Pinpoint the cell where the given text exists, returning its (x, y) midpoint coordinate. 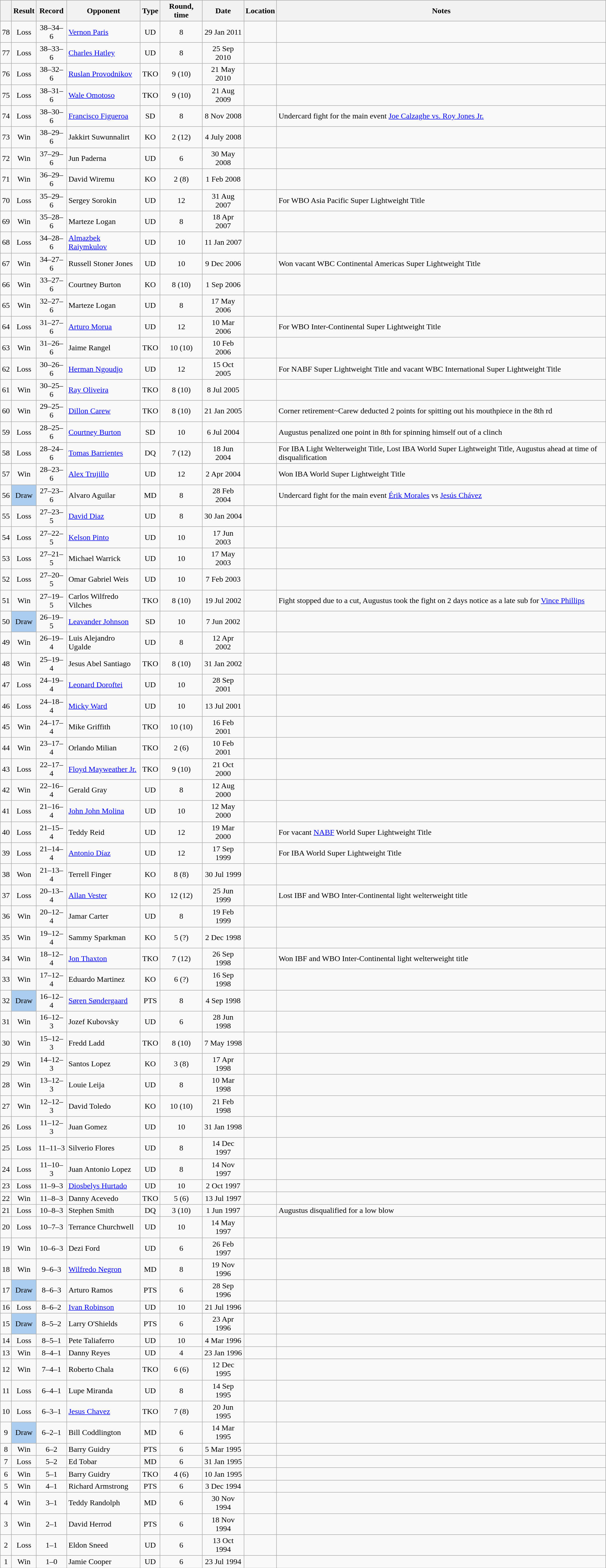
David Wiremu (104, 179)
25 Sep 2010 (223, 53)
Michael Warrick (104, 558)
Won IBF and WBO Inter-Continental light welterweight title (441, 959)
28 Sep 1996 (223, 1290)
48 (6, 664)
32–27–6 (51, 306)
Teddy Randolph (104, 1503)
26–19–4 (51, 643)
Eldon Sneed (104, 1545)
Mike Griffith (104, 727)
2 (6) (181, 748)
Roberto Chala (104, 1369)
34 (6, 959)
Won (24, 874)
67 (6, 263)
Augustus penalized one point in 8th for spinning himself out of a clinch (441, 432)
Danny Acevedo (104, 1198)
30–25–6 (51, 390)
Teddy Reid (104, 832)
Lupe Miranda (104, 1391)
38 (6, 874)
4 Sep 1998 (223, 1001)
34–28–6 (51, 242)
3 Dec 1994 (223, 1486)
24–19–4 (51, 685)
Larry O'Shields (104, 1324)
71 (6, 179)
36 (6, 916)
For WBO Inter-Continental Super Lightweight Title (441, 327)
21 (6, 1210)
19–12–4 (51, 937)
9 Dec 2006 (223, 263)
17 May 2003 (223, 558)
Almazbek Raiymkulov (104, 242)
Allan Vester (104, 895)
6 Jul 2004 (223, 432)
66 (6, 285)
David Herrod (104, 1524)
52 (6, 579)
Tomas Barrientes (104, 453)
72 (6, 158)
Gerald Gray (104, 790)
38–32–6 (51, 74)
Won IBA World Super Lightweight Title (441, 474)
4 Mar 1996 (223, 1340)
Undercard fight for the main event Joe Calzaghe vs. Roy Jones Jr. (441, 116)
20 (6, 1227)
28–24–6 (51, 453)
24–18–4 (51, 706)
24–17–4 (51, 727)
2 Apr 2004 (223, 474)
Sergey Sorokin (104, 200)
17 Jun 2003 (223, 537)
Stephen Smith (104, 1210)
12–12–3 (51, 1106)
12 Apr 2002 (223, 643)
Danny Reyes (104, 1353)
38–31–6 (51, 95)
For vacant NABF World Super Lightweight Title (441, 832)
59 (6, 432)
Undercard fight for the main event Érik Morales vs Jesús Chávez (441, 495)
Jesus Abel Santiago (104, 664)
41 (6, 811)
77 (6, 53)
17–12–4 (51, 980)
58 (6, 453)
23 Apr 1996 (223, 1324)
63 (6, 348)
2 (6, 1545)
3 (10) (181, 1210)
38–34–6 (51, 32)
Fredd Ladd (104, 1043)
Bill Coddlington (104, 1433)
John John Molina (104, 811)
74 (6, 116)
46 (6, 706)
18 Nov 1994 (223, 1524)
50 (6, 622)
75 (6, 95)
Jon Thaxton (104, 959)
35–28–6 (51, 221)
23 Jan 1996 (223, 1353)
1–0 (51, 1562)
Jun Paderna (104, 158)
David Toledo (104, 1106)
17 May 2006 (223, 306)
5–1 (51, 1474)
Wilfredo Negron (104, 1270)
15 (6, 1324)
25 (6, 1148)
13 Jul 1997 (223, 1198)
69 (6, 221)
21 Jul 1996 (223, 1307)
21 Feb 1998 (223, 1106)
Wale Omotoso (104, 95)
54 (6, 537)
5 (6, 1486)
5 Mar 1995 (223, 1449)
64 (6, 327)
3 (8) (181, 1064)
34–27–6 (51, 263)
Eduardo Martinez (104, 980)
25–19–4 (51, 664)
26–19–5 (51, 622)
Floyd Mayweather Jr. (104, 769)
60 (6, 411)
David Diaz (104, 516)
35–29–6 (51, 200)
Alvaro Aguilar (104, 495)
7 May 1998 (223, 1043)
12 May 2000 (223, 811)
20–12–4 (51, 916)
Jamie Cooper (104, 1562)
18–12–4 (51, 959)
Result (24, 11)
Charles Hatley (104, 53)
Dezi Ford (104, 1248)
14 Mar 1995 (223, 1433)
53 (6, 558)
4–1 (51, 1486)
22–16–4 (51, 790)
38–33–6 (51, 53)
33 (6, 980)
Vernon Paris (104, 32)
10 Jan 1995 (223, 1474)
6–2 (51, 1449)
4 (6) (181, 1474)
Ray Oliveira (104, 390)
Juan Antonio Lopez (104, 1169)
Leavander Johnson (104, 622)
Omar Gabriel Weis (104, 579)
27–19–5 (51, 600)
11 Jan 2007 (223, 242)
11 (6, 1391)
Type (150, 11)
2 (12) (181, 137)
12 (12) (181, 895)
31–27–6 (51, 327)
30 (6, 1043)
5 (6) (181, 1198)
8–6–3 (51, 1290)
31 Jan 1995 (223, 1462)
21–16–4 (51, 811)
31–26–6 (51, 348)
19 Nov 1996 (223, 1270)
61 (6, 390)
22–17–4 (51, 769)
30 May 2008 (223, 158)
28 Feb 2004 (223, 495)
Jamar Carter (104, 916)
Jakkirt Suwunnalirt (104, 137)
8 (8) (181, 874)
10 Feb 2001 (223, 748)
33–27–6 (51, 285)
28 Sep 2001 (223, 685)
Won vacant WBC Continental Americas Super Lightweight Title (441, 263)
38–29–6 (51, 137)
55 (6, 516)
3 (6, 1524)
Juan Gomez (104, 1127)
44 (6, 748)
24 (6, 1169)
Notes (441, 11)
14 Dec 1997 (223, 1148)
27–23–5 (51, 516)
16–12–3 (51, 1022)
21 Oct 2000 (223, 769)
11–8–3 (51, 1198)
37–29–6 (51, 158)
1–1 (51, 1545)
28–25–6 (51, 432)
31 (6, 1022)
Ivan Robinson (104, 1307)
21 Aug 2009 (223, 95)
Jesus Chavez (104, 1411)
Dillon Carew (104, 411)
73 (6, 137)
5 (?) (181, 937)
18 (6, 1270)
14–12–3 (51, 1064)
27 (6, 1106)
17 Sep 1999 (223, 853)
29 (6, 1064)
Carlos Wilfredo Vilches (104, 600)
21 May 2010 (223, 74)
16 Sep 1998 (223, 980)
Ruslan Provodnikov (104, 74)
5–2 (51, 1462)
For IBA Light Welterweight Title, Lost IBA World Super Lightweight Title, Augustus ahead at time of disqualification (441, 453)
2 Oct 1997 (223, 1186)
76 (6, 74)
6–4–1 (51, 1391)
18 Jun 2004 (223, 453)
15–12–3 (51, 1043)
19 Jul 2002 (223, 600)
Sammy Sparkman (104, 937)
Luis Alejandro Ugalde (104, 643)
14 Nov 1997 (223, 1169)
Diosbelys Hurtado (104, 1186)
56 (6, 495)
7 (8) (181, 1411)
Alex Trujillo (104, 474)
Orlando Milian (104, 748)
Opponent (104, 11)
23–17–4 (51, 748)
8–4–1 (51, 1353)
Louie Leija (104, 1085)
10 Feb 2006 (223, 348)
21–13–4 (51, 874)
11–9–3 (51, 1186)
6 (6) (181, 1369)
10–6–3 (51, 1248)
16–12–4 (51, 1001)
27–22–5 (51, 537)
Kelson Pinto (104, 537)
37 (6, 895)
16 Feb 2001 (223, 727)
27–20–5 (51, 579)
13 Oct 1994 (223, 1545)
Date (223, 11)
38–30–6 (51, 116)
17 (6, 1290)
8–5–2 (51, 1324)
Arturo Ramos (104, 1290)
30 Jul 1999 (223, 874)
21–14–4 (51, 853)
Record (51, 11)
30–26–6 (51, 369)
1 Sep 2006 (223, 285)
47 (6, 685)
13 (6, 1353)
20–13–4 (51, 895)
12 Aug 2000 (223, 790)
27–23–6 (51, 495)
1 Jun 1997 (223, 1210)
Herman Ngoudjo (104, 369)
Antonio Díaz (104, 853)
30 Jan 2004 (223, 516)
7–4–1 (51, 1369)
43 (6, 769)
11–12–3 (51, 1127)
35 (6, 937)
30 Nov 1994 (223, 1503)
36–29–6 (51, 179)
Silverio Flores (104, 1148)
1 Feb 2008 (223, 179)
Arturo Morua (104, 327)
15 Oct 2005 (223, 369)
2 Dec 1998 (223, 937)
Terrance Churchwell (104, 1227)
Leonard Doroftei (104, 685)
2–1 (51, 1524)
2 (8) (181, 179)
6 (?) (181, 980)
8 Nov 2008 (223, 116)
19 (6, 1248)
29–25–6 (51, 411)
9 (6, 1433)
31 Jan 2002 (223, 664)
10–8–3 (51, 1210)
39 (6, 853)
42 (6, 790)
Jozef Kubovsky (104, 1022)
28 (6, 1085)
45 (6, 727)
28–23–6 (51, 474)
Micky Ward (104, 706)
25 Jun 1999 (223, 895)
Round, time (181, 11)
14 May 1997 (223, 1227)
Santos Lopez (104, 1064)
14 Sep 1995 (223, 1391)
8–5–1 (51, 1340)
13 Jul 2001 (223, 706)
10 Mar 2006 (223, 327)
21–15–4 (51, 832)
10–7–3 (51, 1227)
78 (6, 32)
For NABF Super Lightweight Title and vacant WBC International Super Lightweight Title (441, 369)
27–21–5 (51, 558)
10 Mar 1998 (223, 1085)
Lost IBF and WBO Inter-Continental light welterweight title (441, 895)
Augustus disqualified for a low blow (441, 1210)
23 Jul 1994 (223, 1562)
57 (6, 474)
7 Jun 2002 (223, 622)
26 (6, 1127)
16 (6, 1307)
Corner retirement~Carew deducted 2 points for spitting out his mouthpiece in the 8th rd (441, 411)
9–6–3 (51, 1270)
Jaime Rangel (104, 348)
For IBA World Super Lightweight Title (441, 853)
26 Feb 1997 (223, 1248)
40 (6, 832)
6–3–1 (51, 1411)
14 (6, 1340)
32 (6, 1001)
7 (6, 1462)
31 Jan 1998 (223, 1127)
3–1 (51, 1503)
For WBO Asia Pacific Super Lightweight Title (441, 200)
26 Sep 1998 (223, 959)
23 (6, 1186)
Russell Stoner Jones (104, 263)
51 (6, 600)
65 (6, 306)
22 (6, 1198)
20 Jun 1995 (223, 1411)
Ed Tobar (104, 1462)
13–12–3 (51, 1085)
49 (6, 643)
8 Jul 2005 (223, 390)
8–6–2 (51, 1307)
6–2–1 (51, 1433)
Francisco Figueroa (104, 116)
29 Jan 2011 (223, 32)
21 Jan 2005 (223, 411)
17 Apr 1998 (223, 1064)
4 July 2008 (223, 137)
Richard Armstrong (104, 1486)
Søren Søndergaard (104, 1001)
11–10–3 (51, 1169)
68 (6, 242)
19 Mar 2000 (223, 832)
62 (6, 369)
Fight stopped due to a cut, Augustus took the fight on 2 days notice as a late sub for Vince Phillips (441, 600)
12 Dec 1995 (223, 1369)
1 (6, 1562)
Terrell Finger (104, 874)
19 Feb 1999 (223, 916)
18 Apr 2007 (223, 221)
70 (6, 200)
7 Feb 2003 (223, 579)
Pete Taliaferro (104, 1340)
31 Aug 2007 (223, 200)
11–11–3 (51, 1148)
28 Jun 1998 (223, 1022)
Location (260, 11)
